Output the [X, Y] coordinate of the center of the cell containing the given text.  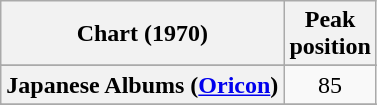
Chart (1970) [142, 34]
85 [330, 85]
Peakposition [330, 34]
Japanese Albums (Oricon) [142, 85]
